Return [x, y] of the center of cell containing provided text 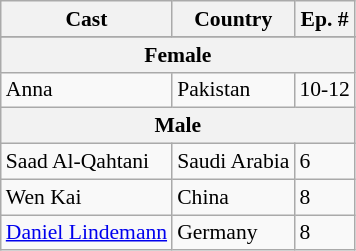
6 [324, 162]
Ep. # [324, 19]
Saad Al-Qahtani [86, 162]
Male [178, 126]
10-12 [324, 90]
Daniel Lindemann [86, 233]
Cast [86, 19]
China [233, 197]
Country [233, 19]
Anna [86, 90]
Pakistan [233, 90]
Female [178, 55]
Germany [233, 233]
Saudi Arabia [233, 162]
Wen Kai [86, 197]
